Capture the cell that displays the provided text and extract its [X, Y] central coordinate. 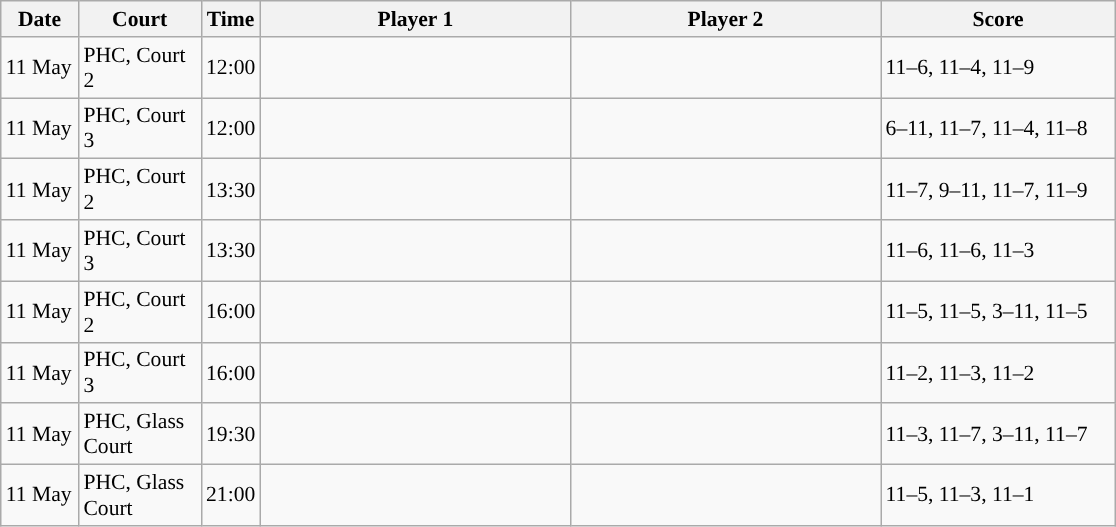
Time [230, 19]
11–6, 11–6, 11–3 [998, 250]
21:00 [230, 496]
11–5, 11–3, 11–1 [998, 496]
19:30 [230, 434]
Court [140, 19]
Date [40, 19]
Player 1 [415, 19]
Player 2 [725, 19]
11–3, 11–7, 3–11, 11–7 [998, 434]
6–11, 11–7, 11–4, 11–8 [998, 128]
11–7, 9–11, 11–7, 11–9 [998, 190]
11–2, 11–3, 11–2 [998, 372]
Score [998, 19]
11–5, 11–5, 3–11, 11–5 [998, 312]
11–6, 11–4, 11–9 [998, 68]
